Find where the given text appears and provide that cell's center as (x, y) coordinate. 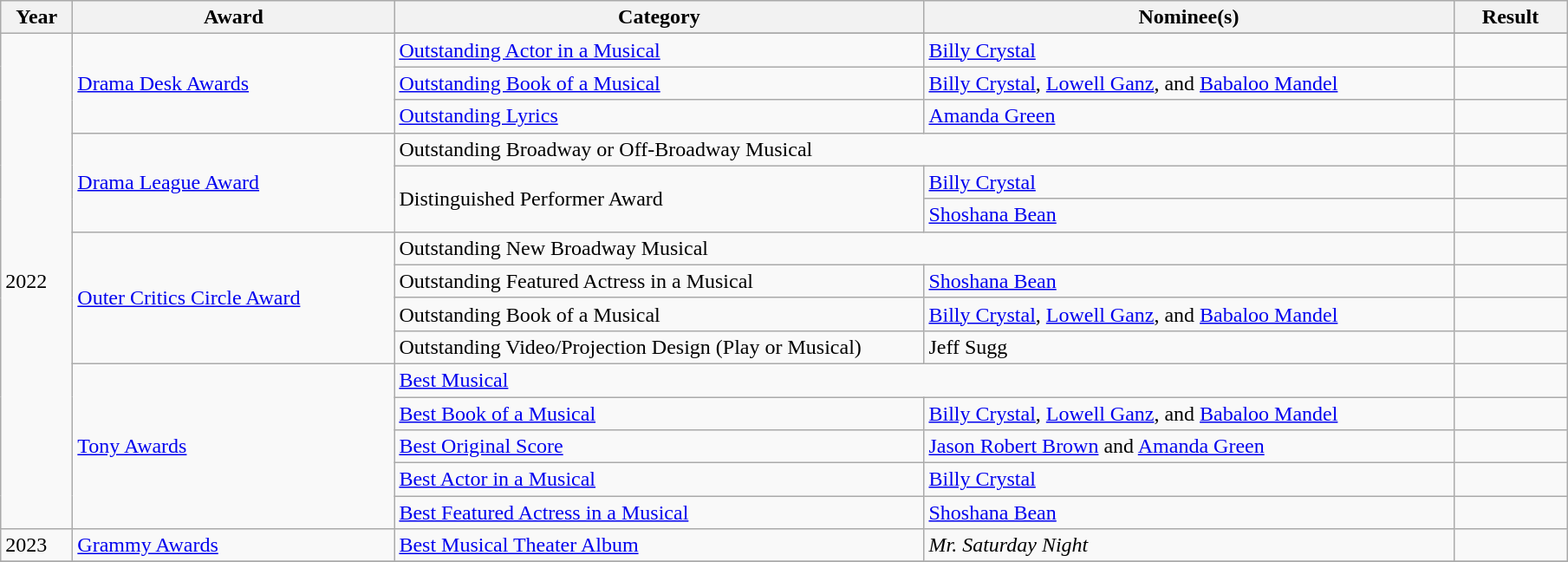
Award (234, 17)
Best Original Score (659, 447)
Best Book of a Musical (659, 414)
Jeff Sugg (1189, 347)
Outstanding Featured Actress in a Musical (659, 281)
Best Musical (924, 380)
2023 (36, 546)
Outstanding Broadway or Off-Broadway Musical (924, 149)
Best Actor in a Musical (659, 480)
Mr. Saturday Night (1189, 546)
Result (1510, 17)
Outstanding New Broadway Musical (924, 248)
Amanda Green (1189, 116)
Tony Awards (234, 446)
Drama League Award (234, 182)
Grammy Awards (234, 546)
Outstanding Video/Projection Design (Play or Musical) (659, 347)
Outer Critics Circle Award (234, 297)
Distinguished Performer Award (659, 199)
Drama Desk Awards (234, 83)
Jason Robert Brown and Amanda Green (1189, 447)
Nominee(s) (1189, 17)
Best Musical Theater Album (659, 546)
Outstanding Actor in a Musical (659, 50)
2022 (36, 281)
Category (659, 17)
Year (36, 17)
Best Featured Actress in a Musical (659, 513)
Outstanding Lyrics (659, 116)
